Find where the given text appears and provide that cell's center as (x, y) coordinate. 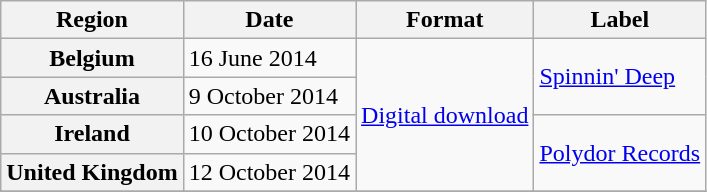
Spinnin' Deep (620, 77)
Australia (92, 96)
Region (92, 20)
Date (269, 20)
Belgium (92, 58)
12 October 2014 (269, 172)
16 June 2014 (269, 58)
United Kingdom (92, 172)
9 October 2014 (269, 96)
Ireland (92, 134)
Label (620, 20)
Polydor Records (620, 153)
Digital download (445, 115)
10 October 2014 (269, 134)
Format (445, 20)
